Return [X, Y] of the center of cell containing provided text 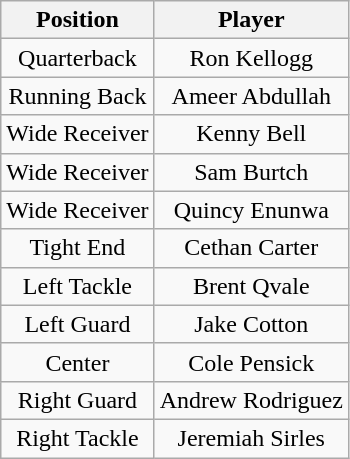
Brent Qvale [251, 286]
Andrew Rodriguez [251, 400]
Left Tackle [78, 286]
Sam Burtch [251, 172]
Center [78, 362]
Right Guard [78, 400]
Running Back [78, 96]
Quincy Enunwa [251, 210]
Kenny Bell [251, 134]
Cethan Carter [251, 248]
Left Guard [78, 324]
Jake Cotton [251, 324]
Jeremiah Sirles [251, 438]
Cole Pensick [251, 362]
Player [251, 20]
Right Tackle [78, 438]
Ameer Abdullah [251, 96]
Tight End [78, 248]
Quarterback [78, 58]
Position [78, 20]
Ron Kellogg [251, 58]
